Return (x, y) of the center of cell containing provided text 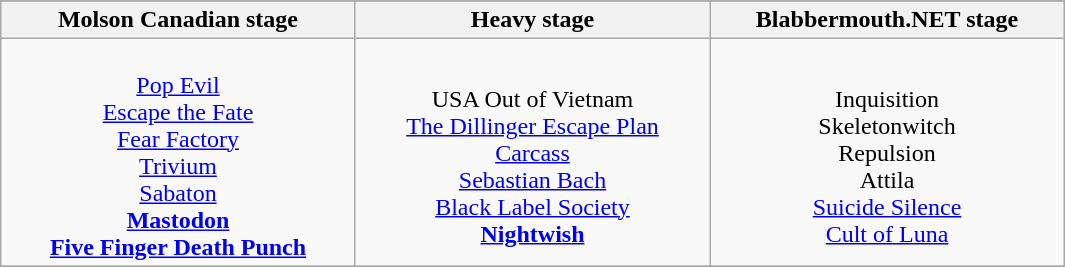
Blabbermouth.NET stage (888, 20)
Inquisition Skeletonwitch Repulsion Attila Suicide Silence Cult of Luna (888, 152)
USA Out of Vietnam The Dillinger Escape Plan Carcass Sebastian Bach Black Label Society Nightwish (532, 152)
Molson Canadian stage (178, 20)
Pop Evil Escape the Fate Fear Factory Trivium Sabaton Mastodon Five Finger Death Punch (178, 152)
Heavy stage (532, 20)
